Pinpoint the cell where the given text exists, returning its (x, y) midpoint coordinate. 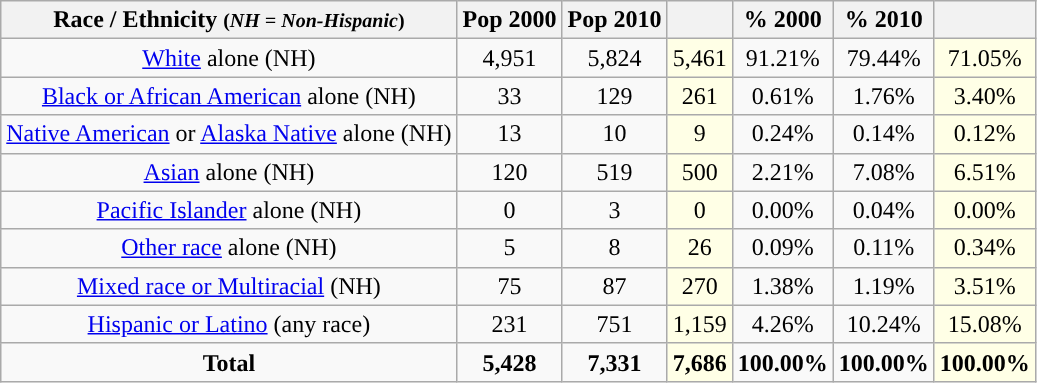
0.14% (884, 134)
0.11% (884, 248)
519 (614, 172)
0.12% (984, 134)
White alone (NH) (229, 58)
120 (510, 172)
Mixed race or Multiracial (NH) (229, 286)
% 2000 (782, 20)
3 (614, 210)
Total (229, 362)
5,428 (510, 362)
231 (510, 324)
9 (700, 134)
Black or African American alone (NH) (229, 96)
0.61% (782, 96)
13 (510, 134)
1.19% (884, 286)
Other race alone (NH) (229, 248)
71.05% (984, 58)
751 (614, 324)
26 (700, 248)
5,461 (700, 58)
87 (614, 286)
1.38% (782, 286)
33 (510, 96)
Pop 2000 (510, 20)
8 (614, 248)
Hispanic or Latino (any race) (229, 324)
1.76% (884, 96)
15.08% (984, 324)
10.24% (884, 324)
5 (510, 248)
2.21% (782, 172)
7,331 (614, 362)
0.34% (984, 248)
0.04% (884, 210)
0.09% (782, 248)
75 (510, 286)
0.24% (782, 134)
4.26% (782, 324)
Asian alone (NH) (229, 172)
4,951 (510, 58)
261 (700, 96)
270 (700, 286)
Race / Ethnicity (NH = Non-Hispanic) (229, 20)
3.40% (984, 96)
79.44% (884, 58)
Pacific Islander alone (NH) (229, 210)
6.51% (984, 172)
7.08% (884, 172)
7,686 (700, 362)
5,824 (614, 58)
1,159 (700, 324)
3.51% (984, 286)
500 (700, 172)
10 (614, 134)
Native American or Alaska Native alone (NH) (229, 134)
91.21% (782, 58)
129 (614, 96)
Pop 2010 (614, 20)
% 2010 (884, 20)
